Capture the cell that displays the provided text and extract its (x, y) central coordinate. 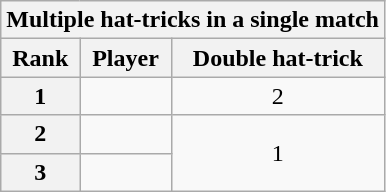
Rank (40, 58)
Multiple hat-tricks in a single match (193, 20)
Player (126, 58)
Double hat-trick (278, 58)
3 (40, 172)
